Pinpoint the cell where the given text exists, returning its [x, y] midpoint coordinate. 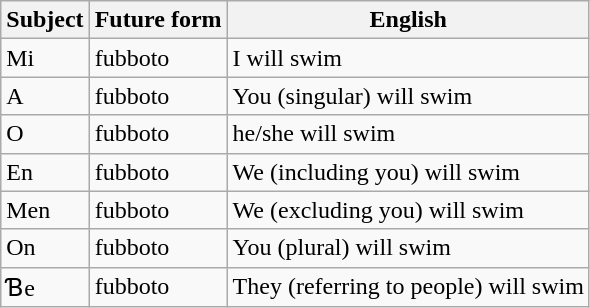
Future form [158, 20]
English [408, 20]
A [45, 96]
We (excluding you) will swim [408, 210]
Men [45, 210]
Mi [45, 58]
I will swim [408, 58]
They (referring to people) will swim [408, 287]
O [45, 134]
he/she will swim [408, 134]
En [45, 172]
You (singular) will swim [408, 96]
Subject [45, 20]
We (including you) will swim [408, 172]
Ɓe [45, 287]
On [45, 248]
You (plural) will swim [408, 248]
